Search for the cell housing the specified text and yield its (x, y) center coordinate. 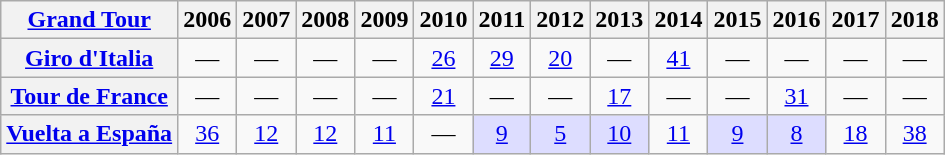
Giro d'Italia (90, 58)
20 (560, 58)
17 (620, 96)
31 (796, 96)
21 (444, 96)
Tour de France (90, 96)
2015 (738, 20)
36 (208, 134)
2006 (208, 20)
2018 (914, 20)
2010 (444, 20)
2016 (796, 20)
10 (620, 134)
2011 (502, 20)
2014 (678, 20)
2007 (266, 20)
Vuelta a España (90, 134)
5 (560, 134)
2009 (384, 20)
18 (856, 134)
8 (796, 134)
29 (502, 58)
41 (678, 58)
38 (914, 134)
2017 (856, 20)
2012 (560, 20)
Grand Tour (90, 20)
26 (444, 58)
2013 (620, 20)
2008 (326, 20)
